Search for the cell housing the specified text and yield its (X, Y) center coordinate. 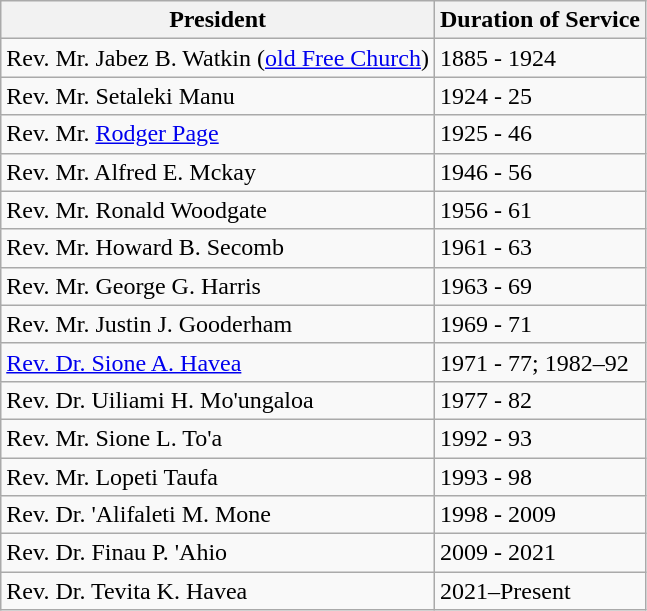
Rev. Mr. Setaleki Manu (218, 96)
Rev. Mr. Jabez B. Watkin (old Free Church) (218, 58)
Rev. Dr. Sione A. Havea (218, 362)
Rev. Dr. Uiliami H. Mo'ungaloa (218, 400)
1992 - 93 (540, 438)
2009 - 2021 (540, 553)
Rev. Mr. George G. Harris (218, 286)
1963 - 69 (540, 286)
Rev. Mr. Rodger Page (218, 134)
Duration of Service (540, 20)
Rev. Mr. Justin J. Gooderham (218, 324)
Rev. Dr. 'Alifaleti M. Mone (218, 515)
Rev. Dr. Tevita K. Havea (218, 591)
Rev. Dr. Finau P. 'Ahio (218, 553)
1885 - 1924 (540, 58)
1924 - 25 (540, 96)
1977 - 82 (540, 400)
Rev. Mr. Ronald Woodgate (218, 210)
1946 - 56 (540, 172)
Rev. Mr. Alfred E. Mckay (218, 172)
1969 - 71 (540, 324)
Rev. Mr. Howard B. Secomb (218, 248)
Rev. Mr. Lopeti Taufa (218, 477)
1961 - 63 (540, 248)
2021–Present (540, 591)
Rev. Mr. Sione L. To'a (218, 438)
1998 - 2009 (540, 515)
1993 - 98 (540, 477)
President (218, 20)
1925 - 46 (540, 134)
1971 - 77; 1982–92 (540, 362)
1956 - 61 (540, 210)
